Capture the cell that displays the provided text and extract its [x, y] central coordinate. 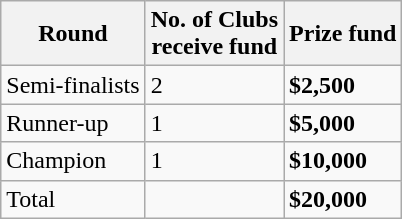
$5,000 [343, 123]
$20,000 [343, 199]
Semi-finalists [73, 85]
No. of Clubsreceive fund [214, 34]
Total [73, 199]
2 [214, 85]
$2,500 [343, 85]
Champion [73, 161]
Runner-up [73, 123]
Prize fund [343, 34]
$10,000 [343, 161]
Round [73, 34]
